From the cell containing the given text, extract its center point as [X, Y] coordinate. 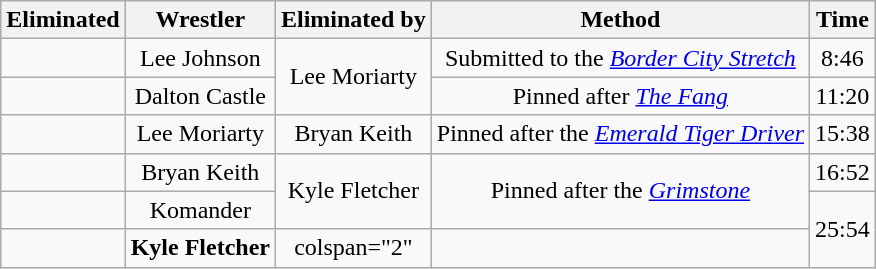
Dalton Castle [200, 96]
25:54 [843, 229]
Pinned after the Emerald Tiger Driver [620, 134]
colspan="2" [353, 248]
Pinned after The Fang [620, 96]
Method [620, 20]
15:38 [843, 134]
Pinned after the Grimstone [620, 191]
Eliminated [63, 20]
Komander [200, 210]
Lee Johnson [200, 58]
11:20 [843, 96]
8:46 [843, 58]
Time [843, 20]
Eliminated by [353, 20]
16:52 [843, 172]
Wrestler [200, 20]
Submitted to the Border City Stretch [620, 58]
